Search for the cell housing the specified text and yield its (X, Y) center coordinate. 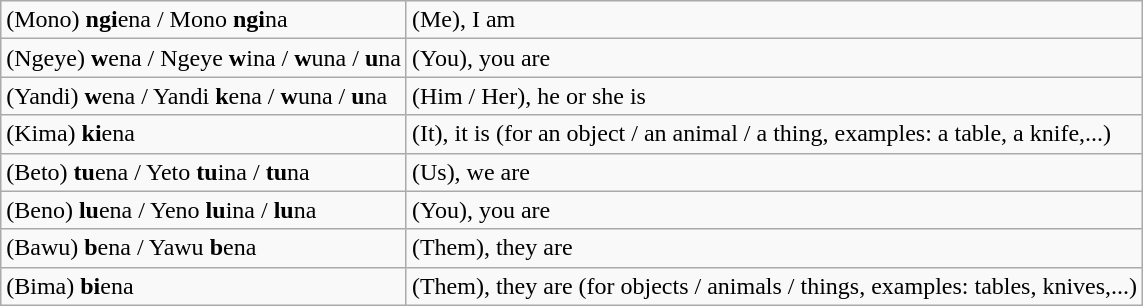
(Beno) luena / Yeno luina / luna (204, 210)
(Bawu) bena / Yawu bena (204, 248)
(Ngeye) wena / Ngeye wina / wuna / una (204, 58)
(Yandi) wena / Yandi kena / wuna / una (204, 96)
(Them), they are (774, 248)
(Mono) ngiena / Mono ngina (204, 20)
(Beto) tuena / Yeto tuina / tuna (204, 172)
(Us), we are (774, 172)
(Bima) biena (204, 286)
(It), it is (for an object / an animal / a thing, examples: a table, a knife,...) (774, 134)
(Him / Her), he or she is (774, 96)
(Them), they are (for objects / animals / things, examples: tables, knives,...) (774, 286)
(Me), I am (774, 20)
(Kima) kiena (204, 134)
